Pinpoint the cell where the given text exists, returning its (X, Y) midpoint coordinate. 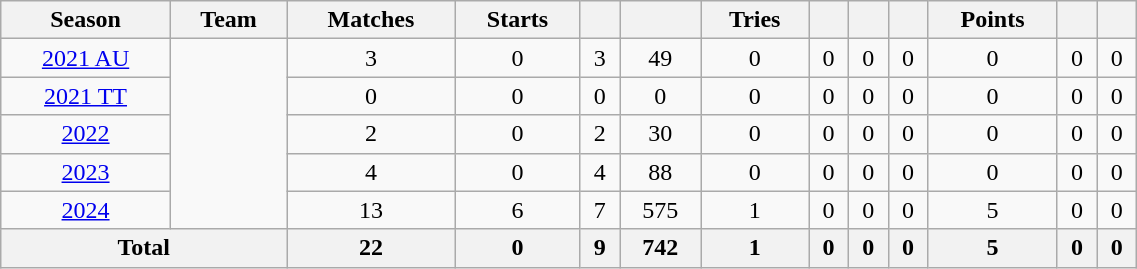
9 (600, 248)
Season (86, 20)
Points (992, 20)
Tries (755, 20)
13 (371, 210)
2023 (86, 172)
2024 (86, 210)
Matches (371, 20)
88 (660, 172)
Team (228, 20)
22 (371, 248)
Starts (518, 20)
2021 AU (86, 58)
49 (660, 58)
742 (660, 248)
2022 (86, 134)
6 (518, 210)
Total (144, 248)
30 (660, 134)
575 (660, 210)
7 (600, 210)
2021 TT (86, 96)
